Find where the given text appears and provide that cell's center as [x, y] coordinate. 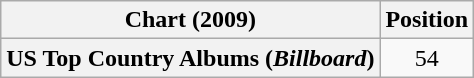
Chart (2009) [190, 20]
Position [427, 20]
US Top Country Albums (Billboard) [190, 58]
54 [427, 58]
